Capture the cell that displays the provided text and extract its [x, y] central coordinate. 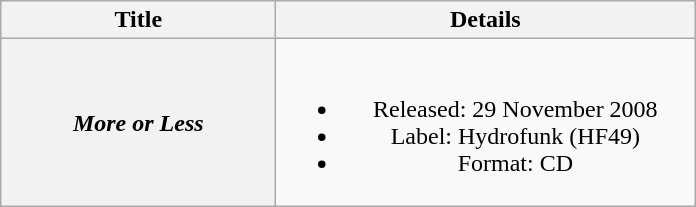
Details [486, 20]
Title [138, 20]
More or Less [138, 122]
Released: 29 November 2008Label: Hydrofunk (HF49)Format: CD [486, 122]
